Detect which cell encompasses the target text, then output its [x, y] center coordinate. 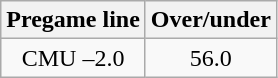
Pregame line [74, 20]
56.0 [210, 58]
Over/under [210, 20]
CMU –2.0 [74, 58]
